Scan for the cell matching the given text and deliver its (X, Y) coordinate at center. 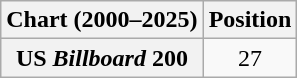
Position (250, 20)
27 (250, 58)
Chart (2000–2025) (102, 20)
US Billboard 200 (102, 58)
